Provide the (x, y) coordinate of the cell's center where the given text is located.  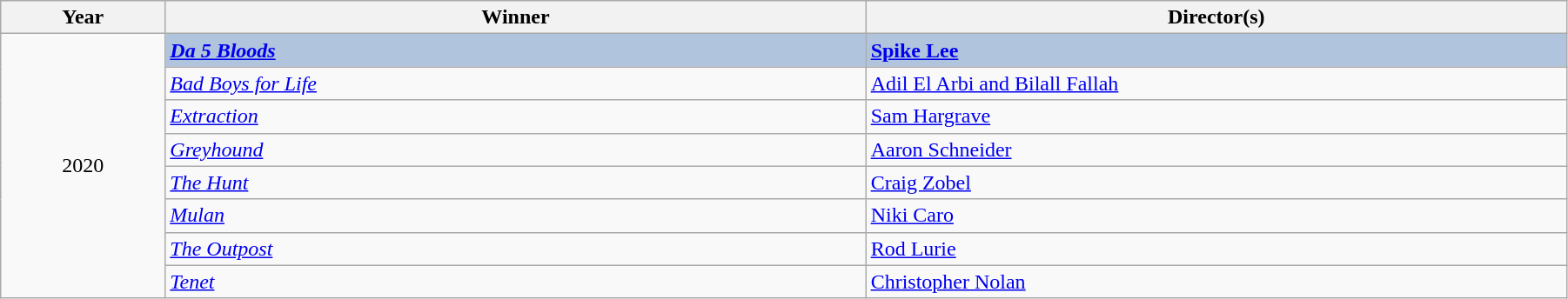
Rod Lurie (1216, 249)
Winner (515, 17)
2020 (84, 166)
Year (84, 17)
Tenet (515, 282)
Extraction (515, 116)
Sam Hargrave (1216, 116)
Spike Lee (1216, 50)
Craig Zobel (1216, 183)
Christopher Nolan (1216, 282)
The Outpost (515, 249)
Da 5 Bloods (515, 50)
Niki Caro (1216, 216)
Director(s) (1216, 17)
Aaron Schneider (1216, 149)
Bad Boys for Life (515, 83)
Mulan (515, 216)
Adil El Arbi and Bilall Fallah (1216, 83)
Greyhound (515, 149)
The Hunt (515, 183)
